Pinpoint the cell where the given text exists, returning its (x, y) midpoint coordinate. 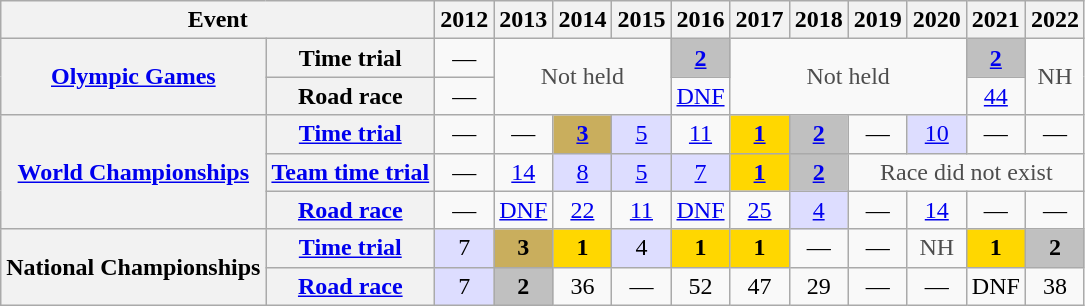
2015 (642, 20)
29 (818, 286)
8 (582, 172)
36 (582, 286)
2021 (996, 20)
44 (996, 96)
38 (1054, 286)
2017 (760, 20)
2016 (700, 20)
22 (582, 210)
25 (760, 210)
47 (760, 286)
2018 (818, 20)
World Championships (134, 172)
Olympic Games (134, 77)
2014 (582, 20)
National Championships (134, 267)
Event (218, 20)
Race did not exist (966, 172)
2012 (464, 20)
Team time trial (350, 172)
52 (700, 286)
10 (936, 134)
2019 (878, 20)
2020 (936, 20)
2013 (524, 20)
2022 (1054, 20)
